From the cell containing the given text, extract its center point as [x, y] coordinate. 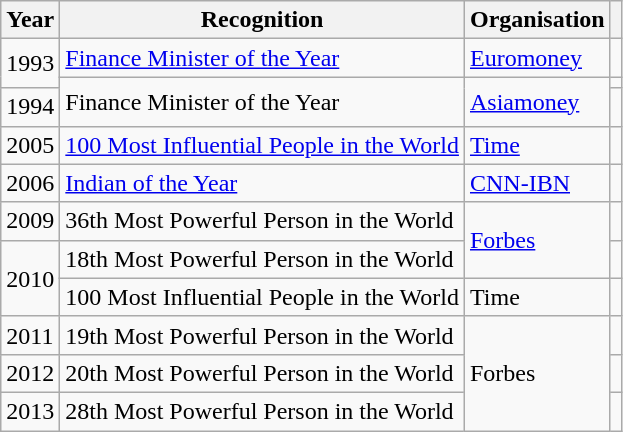
18th Most Powerful Person in the World [262, 259]
1993 [30, 64]
2013 [30, 411]
19th Most Powerful Person in the World [262, 335]
2011 [30, 335]
1994 [30, 107]
2012 [30, 373]
2006 [30, 183]
2009 [30, 221]
36th Most Powerful Person in the World [262, 221]
Year [30, 20]
28th Most Powerful Person in the World [262, 411]
Organisation [537, 20]
2005 [30, 145]
2010 [30, 278]
Indian of the Year [262, 183]
Asiamoney [537, 102]
CNN-IBN [537, 183]
20th Most Powerful Person in the World [262, 373]
Recognition [262, 20]
Euromoney [537, 58]
